Detect which cell encompasses the target text, then output its [X, Y] center coordinate. 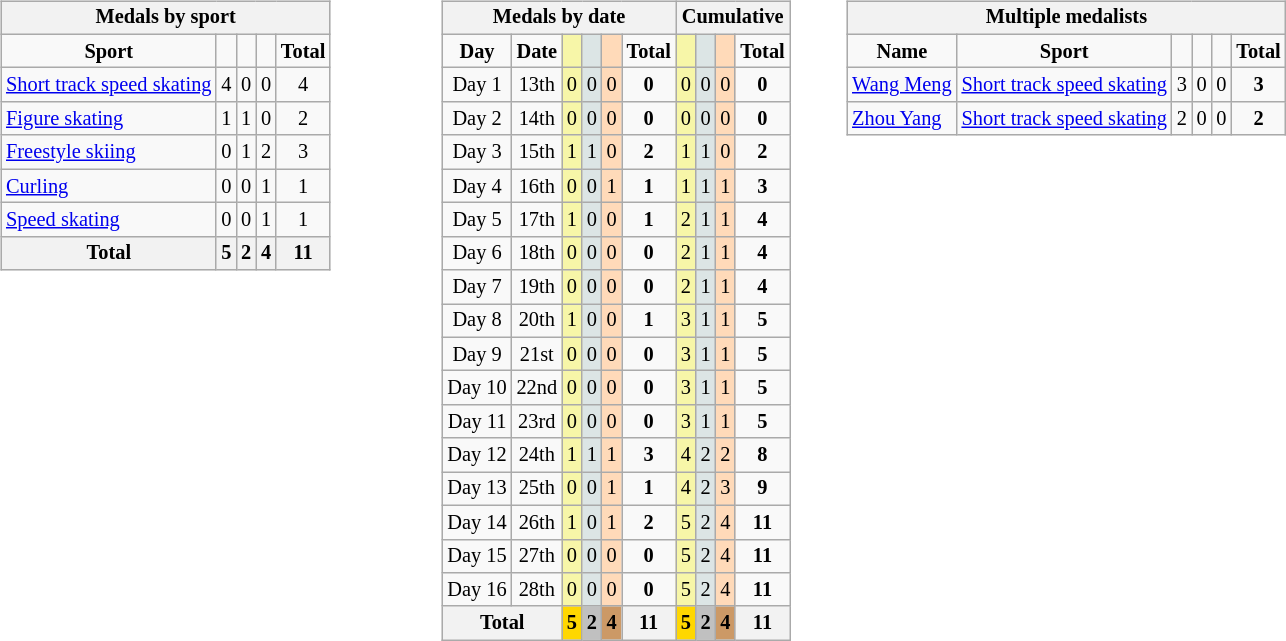
Day 2 [476, 119]
Day [476, 51]
24th [537, 455]
Curling [108, 186]
Day 12 [476, 455]
Day 6 [476, 253]
Day 1 [476, 85]
9 [762, 489]
17th [537, 220]
Day 7 [476, 287]
Day 14 [476, 522]
Multiple medalists [1066, 18]
Day 16 [476, 590]
Speed skating [108, 220]
Name [902, 51]
19th [537, 287]
Day 15 [476, 556]
Medals by date [558, 18]
Medals by sport [166, 18]
26th [537, 522]
Day 3 [476, 152]
Day 10 [476, 388]
8 [762, 455]
Day 4 [476, 186]
Day 11 [476, 422]
Zhou Yang [902, 119]
14th [537, 119]
Freestyle skiing [108, 152]
13th [537, 85]
Day 8 [476, 321]
16th [537, 186]
18th [537, 253]
23rd [537, 422]
22nd [537, 388]
28th [537, 590]
Date [537, 51]
20th [537, 321]
Day 5 [476, 220]
25th [537, 489]
Cumulative [733, 18]
Day 13 [476, 489]
Figure skating [108, 119]
Wang Meng [902, 85]
15th [537, 152]
21st [537, 354]
Day 9 [476, 354]
27th [537, 556]
